Detect which cell encompasses the target text, then output its (X, Y) center coordinate. 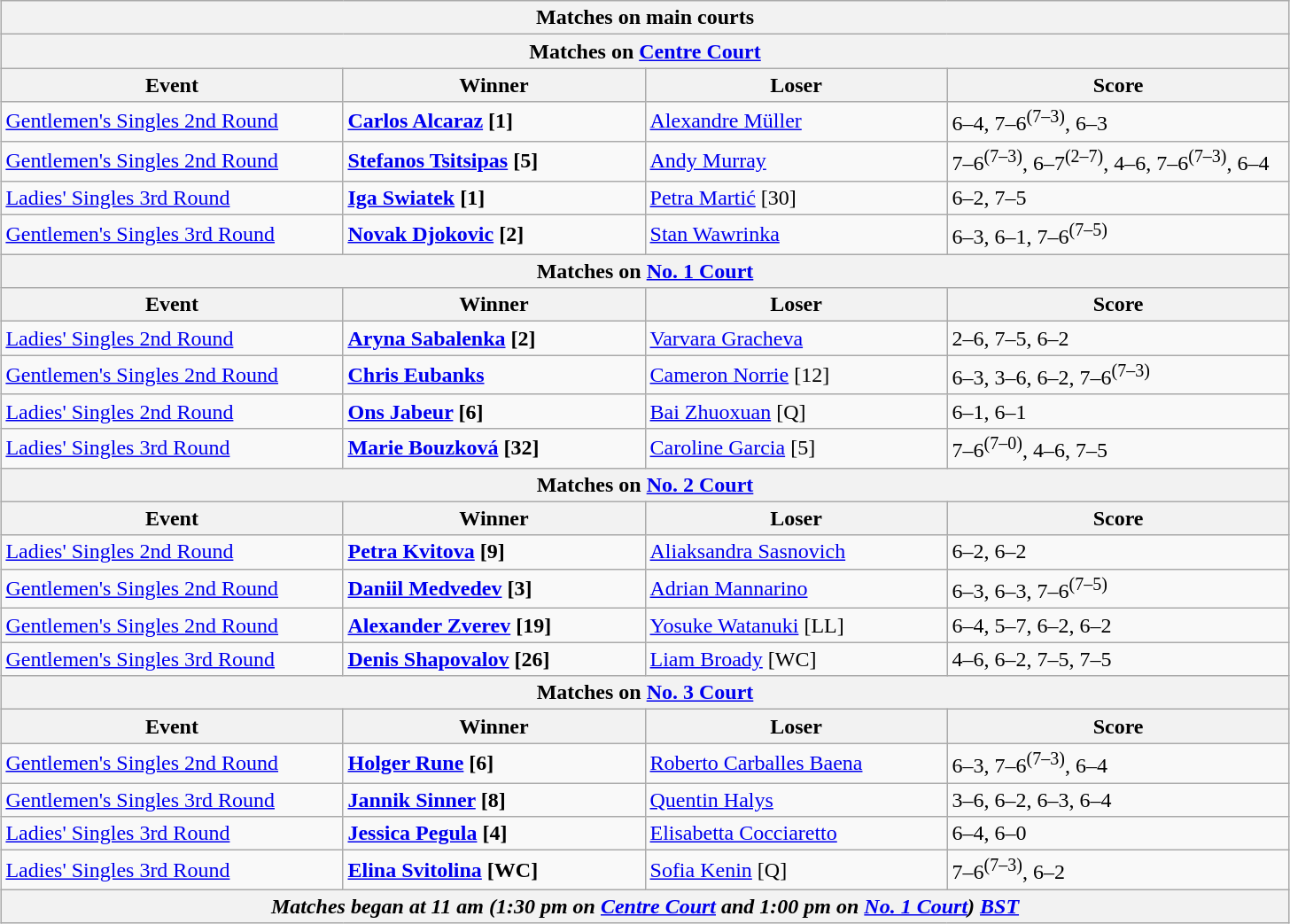
Ons Jabeur [6] (494, 411)
Aliaksandra Sasnovich (796, 552)
7–6(7–3), 6–2 (1118, 870)
Yosuke Watanuki [LL] (796, 625)
6–4, 5–7, 6–2, 6–2 (1118, 625)
Quentin Halys (796, 800)
Varvara Gracheva (796, 338)
Matches on No. 3 Court (645, 693)
Holger Rune [6] (494, 764)
6–3, 3–6, 6–2, 7–6(7–3) (1118, 376)
Roberto Carballes Baena (796, 764)
Andy Murray (796, 161)
Stefanos Tsitsipas [5] (494, 161)
Liam Broady [WC] (796, 659)
Cameron Norrie [12] (796, 376)
Matches began at 11 am (1:30 pm on Centre Court and 1:00 pm on No. 1 Court) BST (645, 906)
6–3, 6–3, 7–6(7–5) (1118, 588)
Bai Zhuoxuan [Q] (796, 411)
Alexander Zverev [19] (494, 625)
Sofia Kenin [Q] (796, 870)
Elisabetta Cocciaretto (796, 834)
7–6(7–0), 4–6, 7–5 (1118, 448)
2–6, 7–5, 6–2 (1118, 338)
3–6, 6–2, 6–3, 6–4 (1118, 800)
Denis Shapovalov [26] (494, 659)
6–1, 6–1 (1118, 411)
Matches on main courts (645, 18)
6–3, 6–1, 7–6(7–5) (1118, 234)
Matches on No. 2 Court (645, 485)
Novak Djokovic [2] (494, 234)
Alexandre Müller (796, 122)
6–3, 7–6(7–3), 6–4 (1118, 764)
Petra Martić [30] (796, 198)
4–6, 6–2, 7–5, 7–5 (1118, 659)
Stan Wawrinka (796, 234)
Jannik Sinner [8] (494, 800)
Adrian Mannarino (796, 588)
Caroline Garcia [5] (796, 448)
6–4, 6–0 (1118, 834)
7–6(7–3), 6–7(2–7), 4–6, 7–6(7–3), 6–4 (1118, 161)
Elina Svitolina [WC] (494, 870)
6–4, 7–6(7–3), 6–3 (1118, 122)
Marie Bouzková [32] (494, 448)
Matches on No. 1 Court (645, 271)
Iga Swiatek [1] (494, 198)
Jessica Pegula [4] (494, 834)
Matches on Centre Court (645, 51)
6–2, 7–5 (1118, 198)
6–2, 6–2 (1118, 552)
Chris Eubanks (494, 376)
Daniil Medvedev [3] (494, 588)
Petra Kvitova [9] (494, 552)
Aryna Sabalenka [2] (494, 338)
Carlos Alcaraz [1] (494, 122)
